Determine the [x, y] coordinate at the center of the cell enclosing the given text.  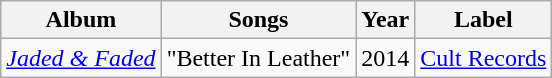
Jaded & Faded [81, 58]
Album [81, 20]
Cult Records [484, 58]
Label [484, 20]
"Better In Leather" [258, 58]
Songs [258, 20]
Year [386, 20]
2014 [386, 58]
